Extract the (x, y) coordinate from the center of the cell holding the provided text.  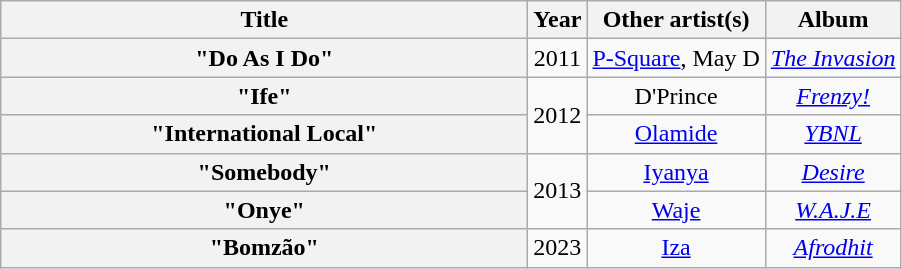
YBNL (833, 134)
Waje (676, 210)
Title (264, 20)
W.A.J.E (833, 210)
"Do As I Do" (264, 58)
The Invasion (833, 58)
Year (558, 20)
Other artist(s) (676, 20)
2023 (558, 248)
Desire (833, 172)
Frenzy! (833, 96)
D'Prince (676, 96)
Iyanya (676, 172)
2011 (558, 58)
Afrodhit (833, 248)
"International Local" (264, 134)
"Onye" (264, 210)
"Bomzão" (264, 248)
2013 (558, 191)
"Somebody" (264, 172)
Iza (676, 248)
"Ife" (264, 96)
Olamide (676, 134)
2012 (558, 115)
P-Square, May D (676, 58)
Album (833, 20)
